For the text-containing cell, return its midpoint in [x, y] coordinate format. 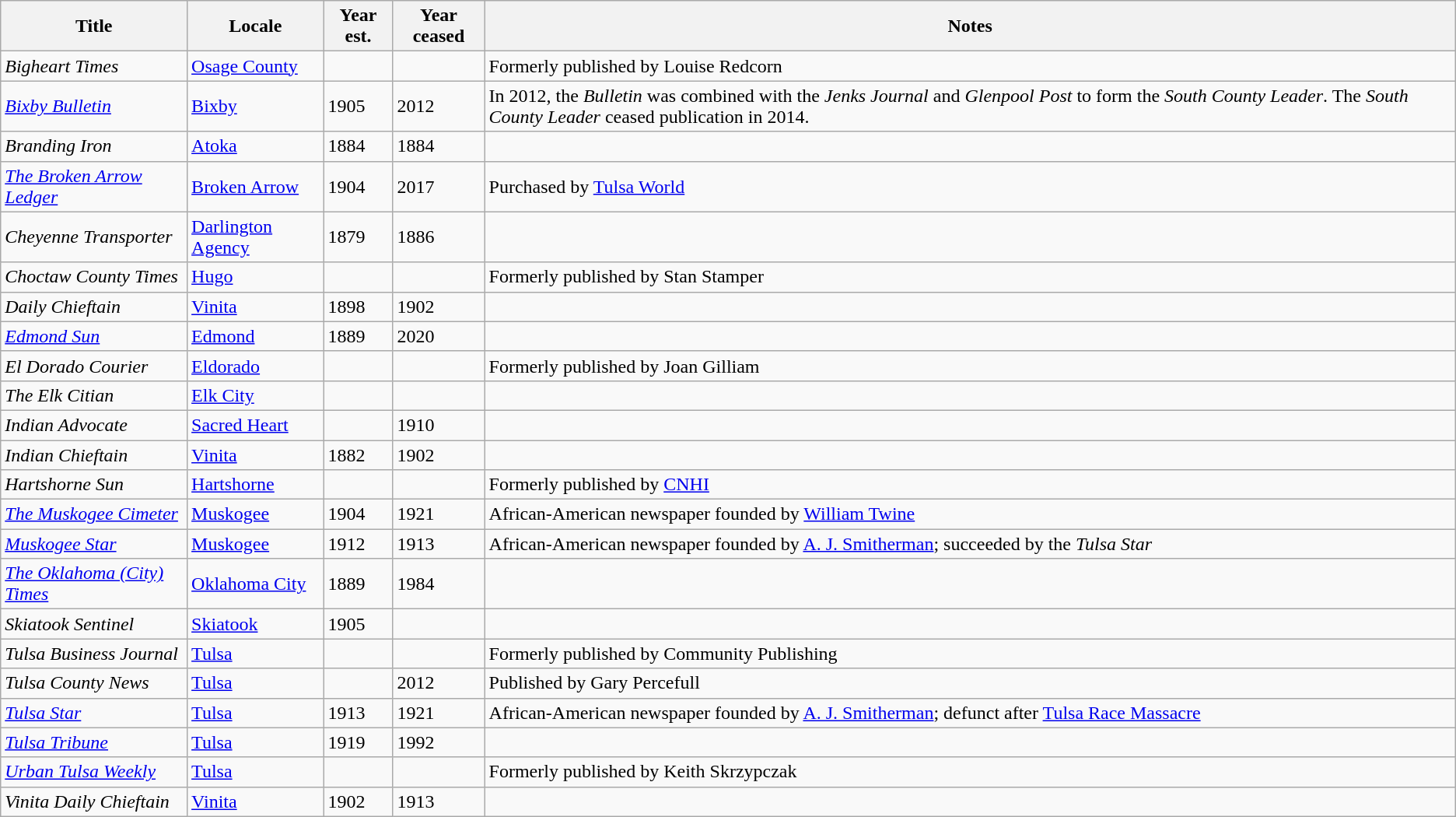
2017 [439, 187]
The Oklahoma (City) Times [94, 584]
1879 [358, 237]
Sacred Heart [256, 425]
Atoka [256, 146]
The Broken Arrow Ledger [94, 187]
Title [94, 26]
Tulsa Star [94, 713]
Tulsa Tribune [94, 742]
Published by Gary Percefull [970, 683]
El Dorado Courier [94, 366]
Elk City [256, 395]
Year est. [358, 26]
Cheyenne Transporter [94, 237]
Urban Tulsa Weekly [94, 772]
Notes [970, 26]
Year ceased [439, 26]
Hartshorne Sun [94, 485]
Formerly published by Community Publishing [970, 654]
Bixby [256, 106]
African-American newspaper founded by A. J. Smitherman; defunct after Tulsa Race Massacre [970, 713]
Daily Chieftain [94, 307]
Osage County [256, 66]
African-American newspaper founded by A. J. Smitherman; succeeded by the Tulsa Star [970, 544]
1882 [358, 455]
Hartshorne [256, 485]
Bixby Bulletin [94, 106]
The Muskogee Cimeter [94, 514]
Formerly published by CNHI [970, 485]
Formerly published by Louise Redcorn [970, 66]
Edmond [256, 336]
1886 [439, 237]
1992 [439, 742]
1984 [439, 584]
Purchased by Tulsa World [970, 187]
African-American newspaper founded by William Twine [970, 514]
Oklahoma City [256, 584]
1910 [439, 425]
Hugo [256, 277]
Broken Arrow [256, 187]
Bigheart Times [94, 66]
Indian Chieftain [94, 455]
2020 [439, 336]
Skiatook [256, 624]
Edmond Sun [94, 336]
Muskogee Star [94, 544]
Indian Advocate [94, 425]
1919 [358, 742]
1912 [358, 544]
1898 [358, 307]
Formerly published by Stan Stamper [970, 277]
Darlington Agency [256, 237]
Choctaw County Times [94, 277]
Formerly published by Keith Skrzypczak [970, 772]
Skiatook Sentinel [94, 624]
Locale [256, 26]
Formerly published by Joan Gilliam [970, 366]
Eldorado [256, 366]
Vinita Daily Chieftain [94, 801]
Tulsa Business Journal [94, 654]
Branding Iron [94, 146]
The Elk Citian [94, 395]
Tulsa County News [94, 683]
